Find where the given text appears and provide that cell's center as [X, Y] coordinate. 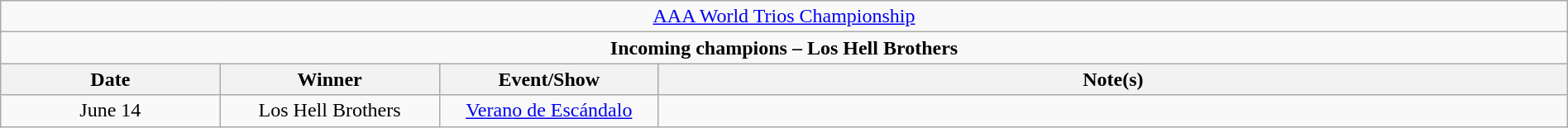
Los Hell Brothers [329, 111]
Date [111, 79]
Event/Show [549, 79]
Note(s) [1113, 79]
AAA World Trios Championship [784, 17]
Incoming champions – Los Hell Brothers [784, 48]
Winner [329, 79]
Verano de Escándalo [549, 111]
June 14 [111, 111]
